Search for the cell housing the specified text and yield its (X, Y) center coordinate. 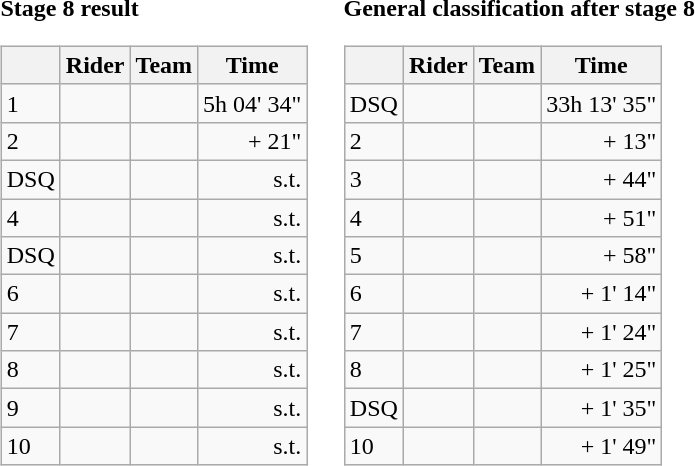
33h 13' 35" (602, 103)
+ 51" (602, 217)
5 (374, 256)
+ 21" (252, 141)
1 (30, 103)
9 (30, 408)
+ 1' 25" (602, 370)
5h 04' 34" (252, 103)
3 (374, 179)
+ 1' 35" (602, 408)
+ 58" (602, 256)
+ 1' 49" (602, 446)
+ 1' 14" (602, 294)
+ 44" (602, 179)
+ 1' 24" (602, 332)
+ 13" (602, 141)
